Pinpoint the cell where the given text exists, returning its [X, Y] midpoint coordinate. 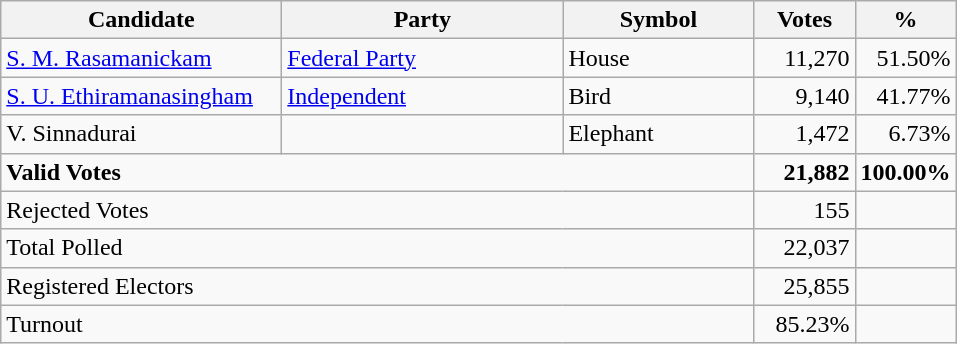
9,140 [804, 96]
S. M. Rasamanickam [142, 58]
% [906, 20]
22,037 [804, 248]
41.77% [906, 96]
11,270 [804, 58]
V. Sinnadurai [142, 134]
Independent [422, 96]
Bird [658, 96]
Total Polled [378, 248]
Party [422, 20]
S. U. Ethiramanasingham [142, 96]
Federal Party [422, 58]
Registered Electors [378, 286]
85.23% [804, 324]
House [658, 58]
Elephant [658, 134]
Votes [804, 20]
155 [804, 210]
1,472 [804, 134]
Rejected Votes [378, 210]
51.50% [906, 58]
Turnout [378, 324]
21,882 [804, 172]
Candidate [142, 20]
100.00% [906, 172]
6.73% [906, 134]
25,855 [804, 286]
Valid Votes [378, 172]
Symbol [658, 20]
